Output the (x, y) coordinate of the center of the cell containing the given text.  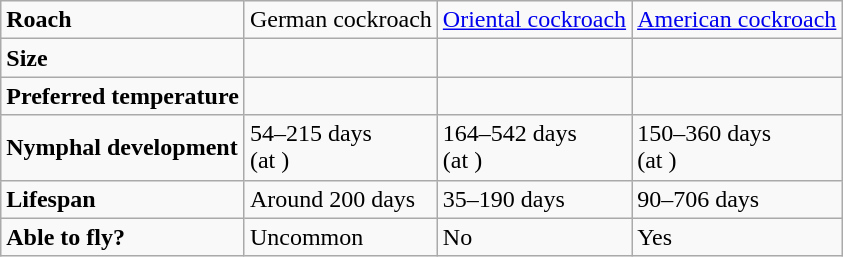
German cockroach (340, 20)
No (534, 237)
164–542 days(at ) (534, 148)
Around 200 days (340, 199)
35–190 days (534, 199)
54–215 days(at ) (340, 148)
Size (123, 58)
American cockroach (737, 20)
90–706 days (737, 199)
Uncommon (340, 237)
150–360 days(at ) (737, 148)
Able to fly? (123, 237)
Oriental cockroach (534, 20)
Preferred temperature (123, 96)
Yes (737, 237)
Lifespan (123, 199)
Nymphal development (123, 148)
Roach (123, 20)
